From the cell containing the given text, extract its center point as [X, Y] coordinate. 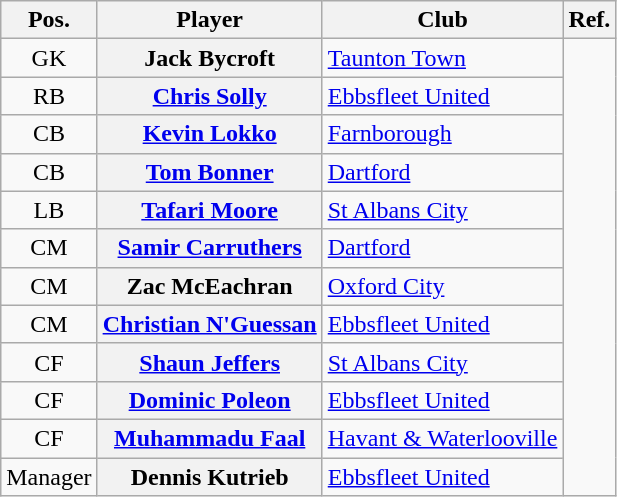
Kevin Lokko [210, 134]
Club [442, 20]
Chris Solly [210, 96]
Ref. [590, 20]
Farnborough [442, 134]
Player [210, 20]
Muhammadu Faal [210, 438]
Shaun Jeffers [210, 362]
Tafari Moore [210, 210]
Christian N'Guessan [210, 324]
Dominic Poleon [210, 400]
Jack Bycroft [210, 58]
Manager [49, 477]
Oxford City [442, 286]
Havant & Waterlooville [442, 438]
Dennis Kutrieb [210, 477]
Tom Bonner [210, 172]
Zac McEachran [210, 286]
GK [49, 58]
Taunton Town [442, 58]
RB [49, 96]
LB [49, 210]
Pos. [49, 20]
Samir Carruthers [210, 248]
